Detect which cell encompasses the target text, then output its [x, y] center coordinate. 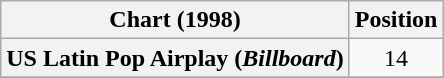
US Latin Pop Airplay (Billboard) [175, 58]
Chart (1998) [175, 20]
14 [396, 58]
Position [396, 20]
